Determine the [X, Y] coordinate at the center of the cell enclosing the given text.  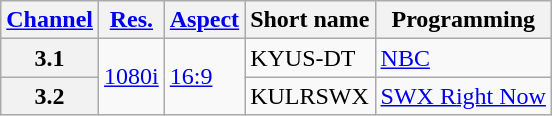
Aspect [204, 20]
1080i [132, 77]
Short name [310, 20]
Channel [50, 20]
KULRSWX [310, 96]
Programming [463, 20]
16:9 [204, 77]
Res. [132, 20]
3.1 [50, 58]
KYUS-DT [310, 58]
3.2 [50, 96]
SWX Right Now [463, 96]
NBC [463, 58]
